Capture the cell that displays the provided text and extract its [X, Y] central coordinate. 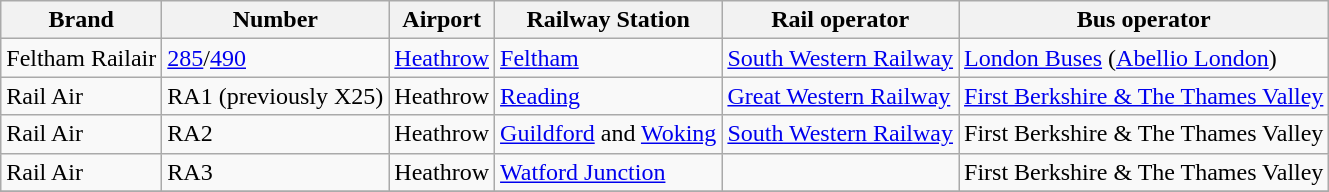
Number [276, 20]
Feltham [608, 58]
Feltham Railair [82, 58]
Brand [82, 20]
Rail operator [840, 20]
RA3 [276, 172]
Guildford and Woking [608, 134]
Airport [442, 20]
Watford Junction [608, 172]
RA1 (previously X25) [276, 96]
Reading [608, 96]
London Buses (Abellio London) [1144, 58]
Great Western Railway [840, 96]
Bus operator [1144, 20]
Railway Station [608, 20]
RA2 [276, 134]
285/490 [276, 58]
